Determine the (x, y) coordinate at the center of the cell enclosing the given text.  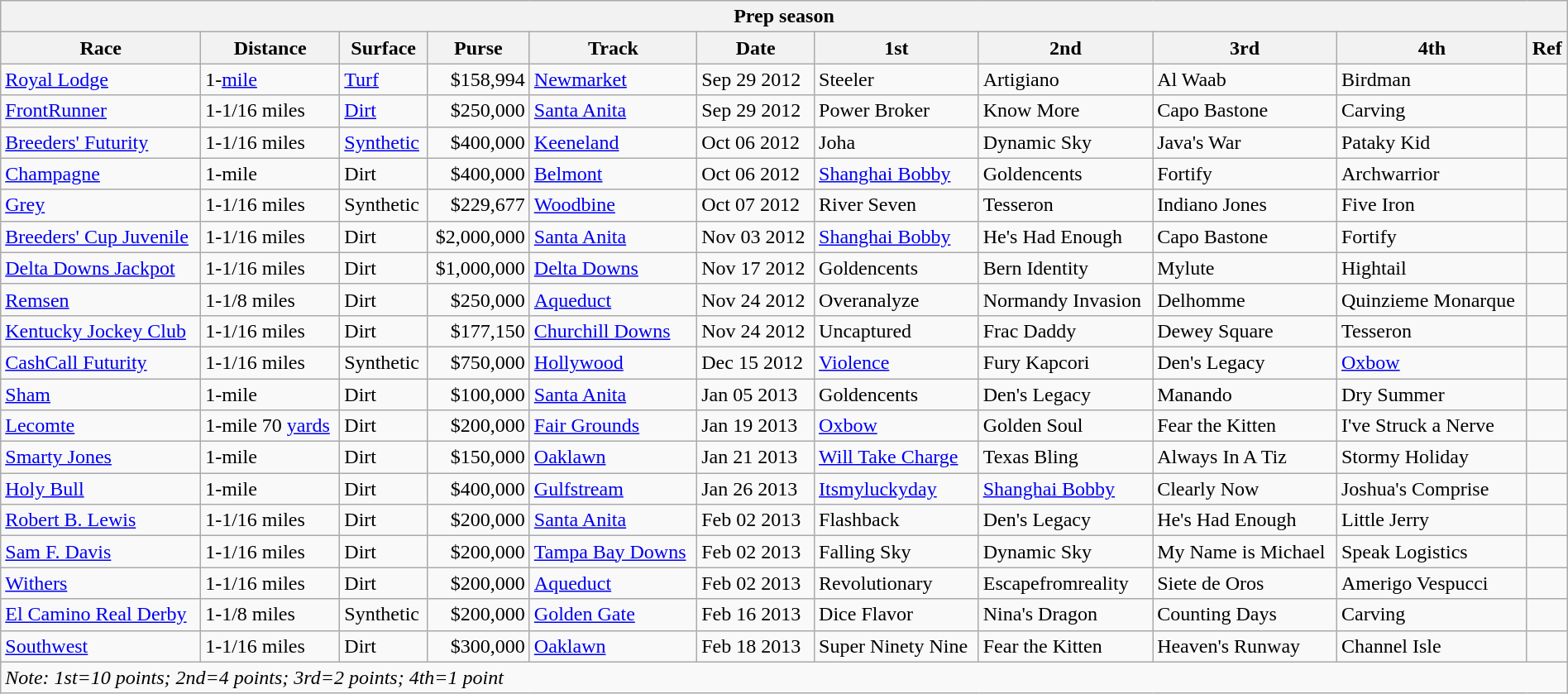
Golden Gate (613, 615)
Uncaptured (896, 331)
Five Iron (1432, 205)
Al Waab (1245, 79)
Lecomte (101, 426)
Ref (1546, 48)
CashCall Futurity (101, 362)
Southwest (101, 646)
Overanalyze (896, 299)
Dewey Square (1245, 331)
My Name is Michael (1245, 552)
Distance (270, 48)
Always In A Tiz (1245, 457)
Falling Sky (896, 552)
Surface (384, 48)
Turf (384, 79)
Jan 21 2013 (756, 457)
Hollywood (613, 362)
Track (613, 48)
I've Struck a Nerve (1432, 426)
Jan 05 2013 (756, 395)
El Camino Real Derby (101, 615)
Smarty Jones (101, 457)
Golden Soul (1065, 426)
Jan 26 2013 (756, 489)
Artigiano (1065, 79)
$2,000,000 (479, 237)
2nd (1065, 48)
Nov 03 2012 (756, 237)
Dec 15 2012 (756, 362)
Normandy Invasion (1065, 299)
Amerigo Vespucci (1432, 583)
Prep season (784, 17)
Counting Days (1245, 615)
Breeders' Cup Juvenile (101, 237)
Delta Downs (613, 268)
Revolutionary (896, 583)
Delta Downs Jackpot (101, 268)
Itsmyluckyday (896, 489)
Indiano Jones (1245, 205)
Joha (896, 142)
Jan 19 2013 (756, 426)
Belmont (613, 174)
Royal Lodge (101, 79)
River Seven (896, 205)
Heaven's Runway (1245, 646)
Channel Isle (1432, 646)
Bern Identity (1065, 268)
Champagne (101, 174)
Mylute (1245, 268)
Frac Daddy (1065, 331)
Purse (479, 48)
Woodbine (613, 205)
1st (896, 48)
$300,000 (479, 646)
Violence (896, 362)
Birdman (1432, 79)
Manando (1245, 395)
Gulfstream (613, 489)
$1,000,000 (479, 268)
Note: 1st=10 points; 2nd=4 points; 3rd=2 points; 4th=1 point (784, 677)
Hightail (1432, 268)
Date (756, 48)
Oct 07 2012 (756, 205)
4th (1432, 48)
Super Ninety Nine (896, 646)
Holy Bull (101, 489)
Remsen (101, 299)
1-mile 70 yards (270, 426)
$229,677 (479, 205)
Clearly Now (1245, 489)
Delhomme (1245, 299)
Sham (101, 395)
Breeders' Futurity (101, 142)
$750,000 (479, 362)
Churchill Downs (613, 331)
$177,150 (479, 331)
Nina's Dragon (1065, 615)
Newmarket (613, 79)
Quinzieme Monarque (1432, 299)
Dry Summer (1432, 395)
Steeler (896, 79)
Robert B. Lewis (101, 520)
Archwarrior (1432, 174)
Race (101, 48)
Texas Bling (1065, 457)
Joshua's Comprise (1432, 489)
Feb 18 2013 (756, 646)
Escapefromreality (1065, 583)
Dice Flavor (896, 615)
Stormy Holiday (1432, 457)
Pataky Kid (1432, 142)
Keeneland (613, 142)
Will Take Charge (896, 457)
Kentucky Jockey Club (101, 331)
Know More (1065, 111)
Little Jerry (1432, 520)
$158,994 (479, 79)
Fair Grounds (613, 426)
FrontRunner (101, 111)
3rd (1245, 48)
Flashback (896, 520)
Tampa Bay Downs (613, 552)
Sam F. Davis (101, 552)
Nov 17 2012 (756, 268)
Fury Kapcori (1065, 362)
Withers (101, 583)
$150,000 (479, 457)
Siete de Oros (1245, 583)
Power Broker (896, 111)
Feb 16 2013 (756, 615)
Speak Logistics (1432, 552)
Grey (101, 205)
$100,000 (479, 395)
Java's War (1245, 142)
